Return (x, y) of the center of cell containing provided text 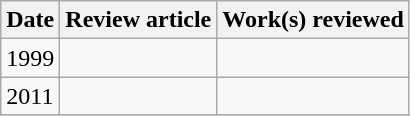
Date (30, 20)
2011 (30, 96)
1999 (30, 58)
Work(s) reviewed (314, 20)
Review article (138, 20)
